Capture the cell that displays the provided text and extract its [x, y] central coordinate. 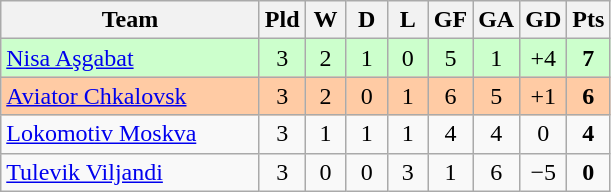
GF [450, 20]
Aviator Chkalovsk [130, 96]
Pts [588, 20]
W [326, 20]
−5 [544, 172]
Tulevik Viljandi [130, 172]
D [366, 20]
Nisa Aşgabat [130, 58]
Team [130, 20]
Lokomotiv Moskva [130, 134]
+1 [544, 96]
GD [544, 20]
+4 [544, 58]
Pld [282, 20]
7 [588, 58]
GA [496, 20]
L [408, 20]
